From the cell containing the given text, extract its center point as [X, Y] coordinate. 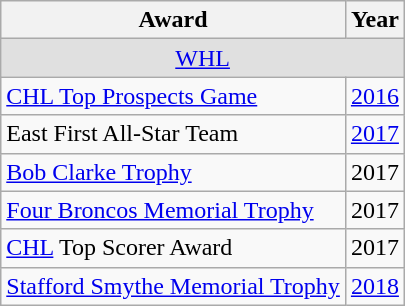
2018 [374, 286]
Bob Clarke Trophy [174, 172]
Year [374, 20]
Four Broncos Memorial Trophy [174, 210]
Stafford Smythe Memorial Trophy [174, 286]
Award [174, 20]
CHL Top Prospects Game [174, 96]
East First All-Star Team [174, 134]
WHL [203, 58]
CHL Top Scorer Award [174, 248]
2016 [374, 96]
